Detect which cell encompasses the target text, then output its [x, y] center coordinate. 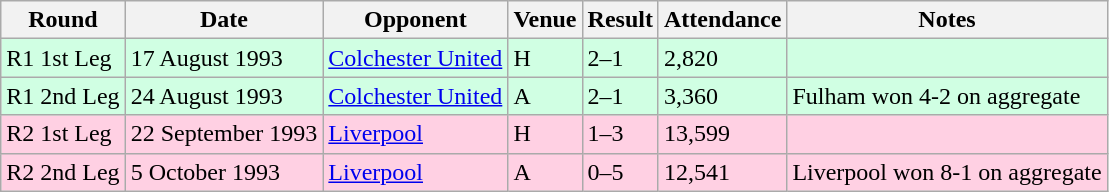
Notes [947, 20]
3,360 [722, 96]
R2 2nd Leg [63, 172]
Venue [545, 20]
Opponent [416, 20]
0–5 [620, 172]
Liverpool won 8-1 on aggregate [947, 172]
24 August 1993 [224, 96]
R2 1st Leg [63, 134]
R1 1st Leg [63, 58]
13,599 [722, 134]
R1 2nd Leg [63, 96]
Fulham won 4-2 on aggregate [947, 96]
Date [224, 20]
2,820 [722, 58]
12,541 [722, 172]
1–3 [620, 134]
5 October 1993 [224, 172]
Round [63, 20]
Result [620, 20]
Attendance [722, 20]
17 August 1993 [224, 58]
22 September 1993 [224, 134]
